Return the (X, Y) coordinate for the center point of the cell that contains the specified text.  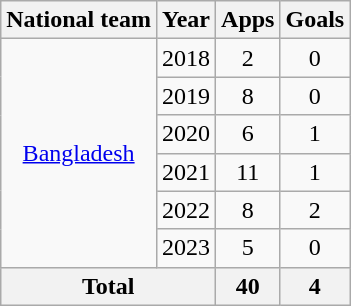
Year (186, 20)
2022 (186, 210)
6 (248, 134)
2021 (186, 172)
5 (248, 248)
National team (79, 20)
Bangladesh (79, 153)
Total (108, 286)
2019 (186, 96)
Goals (315, 20)
40 (248, 286)
2018 (186, 58)
2020 (186, 134)
4 (315, 286)
11 (248, 172)
2023 (186, 248)
Apps (248, 20)
